Scan for the cell matching the given text and deliver its (x, y) coordinate at center. 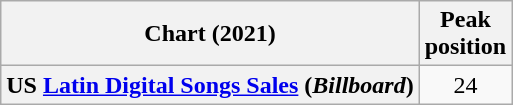
Peakposition (465, 34)
Chart (2021) (210, 34)
US Latin Digital Songs Sales (Billboard) (210, 85)
24 (465, 85)
